Capture the cell that displays the provided text and extract its [x, y] central coordinate. 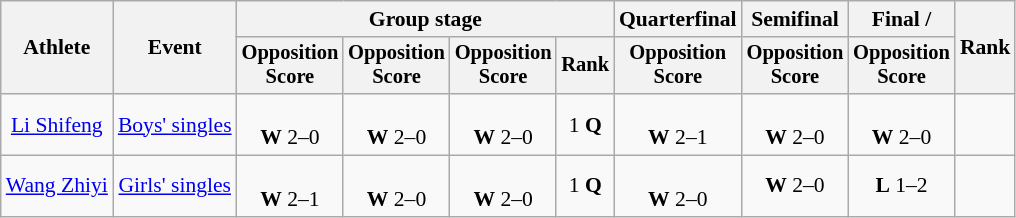
L 1–2 [902, 186]
Boys' singles [175, 124]
Final / [902, 19]
Li Shifeng [57, 124]
Athlete [57, 48]
Event [175, 48]
Wang Zhiyi [57, 186]
Girls' singles [175, 186]
Quarterfinal [678, 19]
Group stage [426, 19]
Semifinal [796, 19]
